Extract the [X, Y] coordinate from the center of the cell holding the provided text.  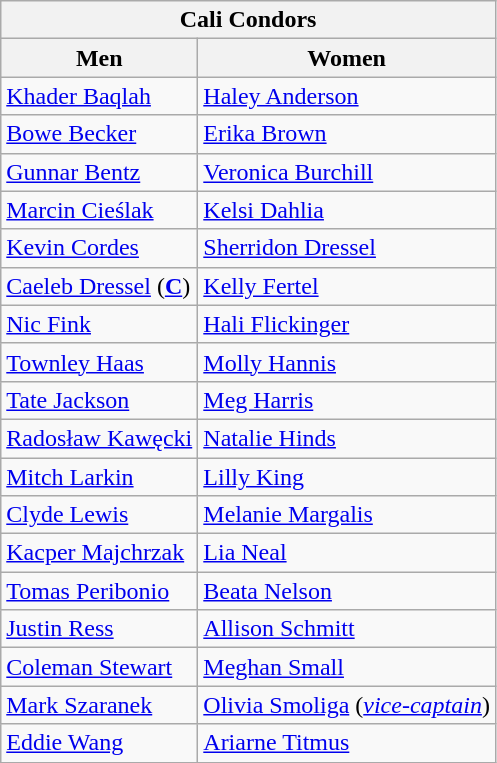
Caeleb Dressel (C) [100, 286]
Kelsi Dahlia [347, 210]
Nic Fink [100, 324]
Lia Neal [347, 553]
Justin Ress [100, 629]
Men [100, 58]
Radosław Kawęcki [100, 438]
Natalie Hinds [347, 438]
Women [347, 58]
Clyde Lewis [100, 515]
Ariarne Titmus [347, 743]
Khader Baqlah [100, 96]
Olivia Smoliga (vice-captain) [347, 705]
Coleman Stewart [100, 667]
Hali Flickinger [347, 324]
Bowe Becker [100, 134]
Erika Brown [347, 134]
Lilly King [347, 477]
Mark Szaranek [100, 705]
Haley Anderson [347, 96]
Meg Harris [347, 400]
Beata Nelson [347, 591]
Sherridon Dressel [347, 248]
Kacper Majchrzak [100, 553]
Mitch Larkin [100, 477]
Tomas Peribonio [100, 591]
Gunnar Bentz [100, 172]
Tate Jackson [100, 400]
Eddie Wang [100, 743]
Cali Condors [248, 20]
Kevin Cordes [100, 248]
Meghan Small [347, 667]
Allison Schmitt [347, 629]
Kelly Fertel [347, 286]
Molly Hannis [347, 362]
Melanie Margalis [347, 515]
Townley Haas [100, 362]
Veronica Burchill [347, 172]
Marcin Cieślak [100, 210]
